Find where the given text appears and provide that cell's center as (X, Y) coordinate. 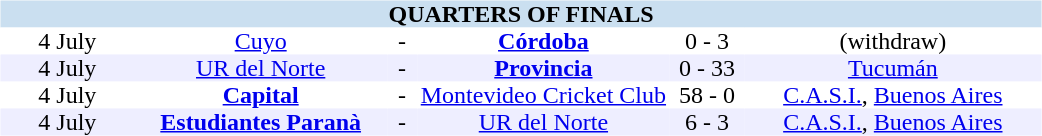
58 - 0 (707, 96)
6 - 3 (707, 122)
Montevideo Cricket Club (544, 96)
QUARTERS OF FINALS (520, 14)
Provincia (544, 68)
(withdraw) (892, 42)
Cuyo (260, 42)
Tucumán (892, 68)
Capital (260, 96)
0 - 33 (707, 68)
0 - 3 (707, 42)
Córdoba (544, 42)
Estudiantes Paranà (260, 122)
